Identify which cell holds the provided text, then report its [X, Y] central coordinate. 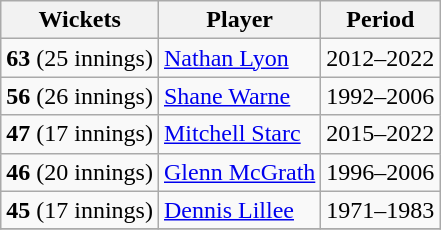
Nathan Lyon [239, 58]
1996–2006 [380, 172]
47 (17 innings) [80, 134]
2012–2022 [380, 58]
45 (17 innings) [80, 210]
46 (20 innings) [80, 172]
Glenn McGrath [239, 172]
Shane Warne [239, 96]
Player [239, 20]
56 (26 innings) [80, 96]
2015–2022 [380, 134]
Period [380, 20]
Mitchell Starc [239, 134]
63 (25 innings) [80, 58]
1971–1983 [380, 210]
Wickets [80, 20]
Dennis Lillee [239, 210]
1992–2006 [380, 96]
